Find where the given text appears and provide that cell's center as [x, y] coordinate. 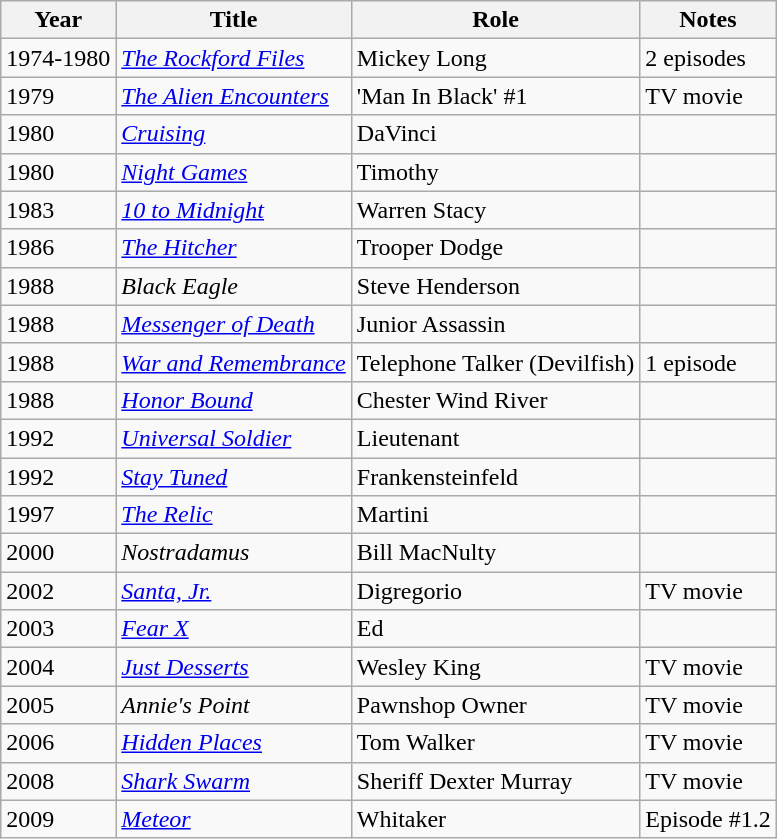
Warren Stacy [495, 210]
Tom Walker [495, 743]
Martini [495, 515]
Santa, Jr. [234, 591]
1974-1980 [58, 58]
Night Games [234, 172]
2002 [58, 591]
10 to Midnight [234, 210]
Ed [495, 629]
Honor Bound [234, 400]
War and Remembrance [234, 362]
2009 [58, 819]
Chester Wind River [495, 400]
Timothy [495, 172]
Year [58, 20]
Mickey Long [495, 58]
1983 [58, 210]
The Hitcher [234, 248]
Whitaker [495, 819]
Hidden Places [234, 743]
Digregorio [495, 591]
Meteor [234, 819]
2006 [58, 743]
Title [234, 20]
1986 [58, 248]
Stay Tuned [234, 477]
2003 [58, 629]
The Rockford Files [234, 58]
'Man In Black' #1 [495, 96]
Fear X [234, 629]
The Relic [234, 515]
The Alien Encounters [234, 96]
Telephone Talker (Devilfish) [495, 362]
2008 [58, 781]
Annie's Point [234, 705]
Trooper Dodge [495, 248]
Black Eagle [234, 286]
1979 [58, 96]
Messenger of Death [234, 324]
Shark Swarm [234, 781]
1997 [58, 515]
Frankensteinfeld [495, 477]
Role [495, 20]
Just Desserts [234, 667]
Nostradamus [234, 553]
2004 [58, 667]
Bill MacNulty [495, 553]
Junior Assassin [495, 324]
Wesley King [495, 667]
1 episode [708, 362]
Universal Soldier [234, 438]
Steve Henderson [495, 286]
DaVinci [495, 134]
2000 [58, 553]
Lieutenant [495, 438]
Sheriff Dexter Murray [495, 781]
Episode #1.2 [708, 819]
Pawnshop Owner [495, 705]
Cruising [234, 134]
2 episodes [708, 58]
Notes [708, 20]
2005 [58, 705]
